Identify which cell holds the provided text, then report its [X, Y] central coordinate. 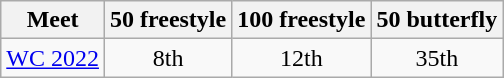
WC 2022 [53, 58]
35th [437, 58]
8th [168, 58]
Meet [53, 20]
50 butterfly [437, 20]
100 freestyle [302, 20]
12th [302, 58]
50 freestyle [168, 20]
